Search for the cell housing the specified text and yield its (x, y) center coordinate. 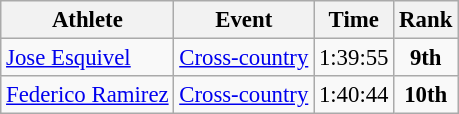
Rank (426, 20)
Athlete (88, 20)
Federico Ramirez (88, 95)
9th (426, 58)
Event (244, 20)
Jose Esquivel (88, 58)
1:39:55 (354, 58)
10th (426, 95)
1:40:44 (354, 95)
Time (354, 20)
